Search for the cell housing the specified text and yield its [x, y] center coordinate. 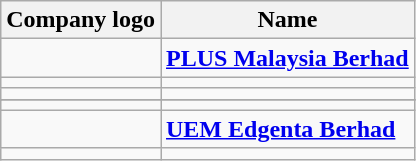
UEM Edgenta Berhad [287, 129]
PLUS Malaysia Berhad [287, 58]
Name [287, 20]
Company logo [81, 20]
